Capture the cell that displays the provided text and extract its [X, Y] central coordinate. 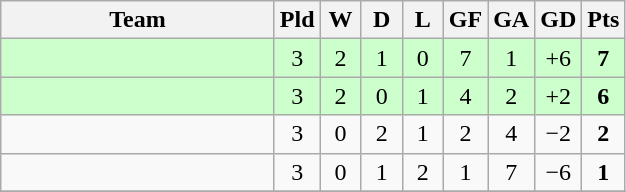
Team [138, 20]
+2 [558, 96]
GA [512, 20]
GD [558, 20]
6 [604, 96]
L [422, 20]
+6 [558, 58]
D [382, 20]
GF [465, 20]
W [340, 20]
−6 [558, 172]
Pld [297, 20]
−2 [558, 134]
Pts [604, 20]
